Pinpoint the cell where the given text exists, returning its (x, y) midpoint coordinate. 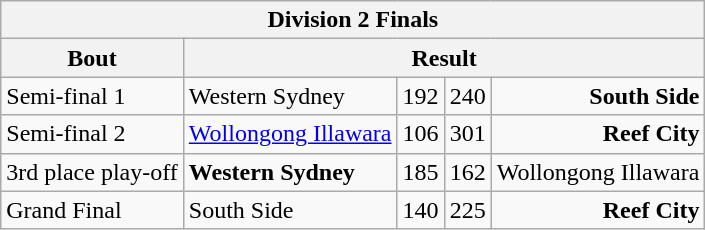
301 (468, 134)
140 (420, 210)
Semi-final 1 (92, 96)
Grand Final (92, 210)
192 (420, 96)
240 (468, 96)
225 (468, 210)
3rd place play-off (92, 172)
162 (468, 172)
Result (444, 58)
Bout (92, 58)
185 (420, 172)
106 (420, 134)
Division 2 Finals (353, 20)
Semi-final 2 (92, 134)
